Extract the [X, Y] coordinate from the center of the cell holding the provided text.  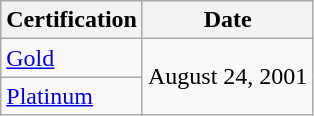
Platinum [72, 96]
Date [227, 20]
Gold [72, 58]
Certification [72, 20]
August 24, 2001 [227, 77]
